Provide the [x, y] coordinate of the cell's center where the given text is located.  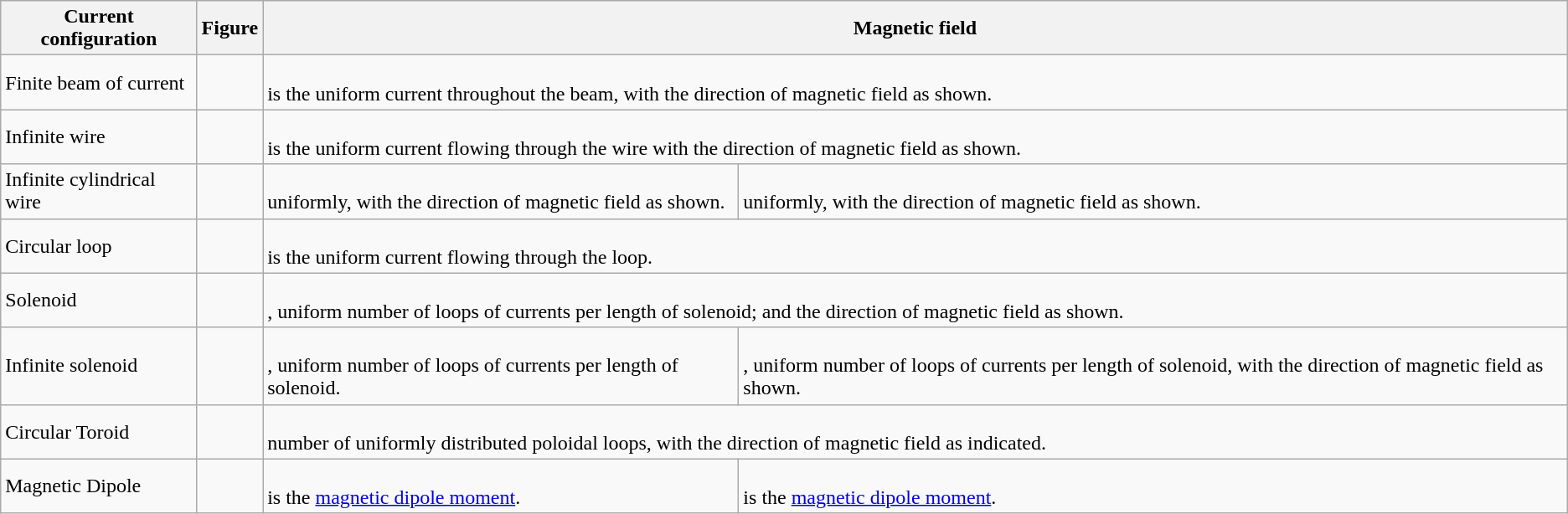
Infinite wire [99, 137]
is the uniform current throughout the beam, with the direction of magnetic field as shown. [916, 82]
number of uniformly distributed poloidal loops, with the direction of magnetic field as indicated. [916, 432]
, uniform number of loops of currents per length of solenoid; and the direction of magnetic field as shown. [916, 300]
, uniform number of loops of currents per length of solenoid. [501, 366]
is the uniform current flowing through the wire with the direction of magnetic field as shown. [916, 137]
Magnetic field [916, 28]
Circular loop [99, 246]
Current configuration [99, 28]
Circular Toroid [99, 432]
Finite beam of current [99, 82]
is the uniform current flowing through the loop. [916, 246]
Figure [230, 28]
, uniform number of loops of currents per length of solenoid, with the direction of magnetic field as shown. [1153, 366]
Solenoid [99, 300]
Infinite solenoid [99, 366]
Magnetic Dipole [99, 486]
Infinite cylindrical wire [99, 191]
